For the text-containing cell, return its midpoint in [X, Y] coordinate format. 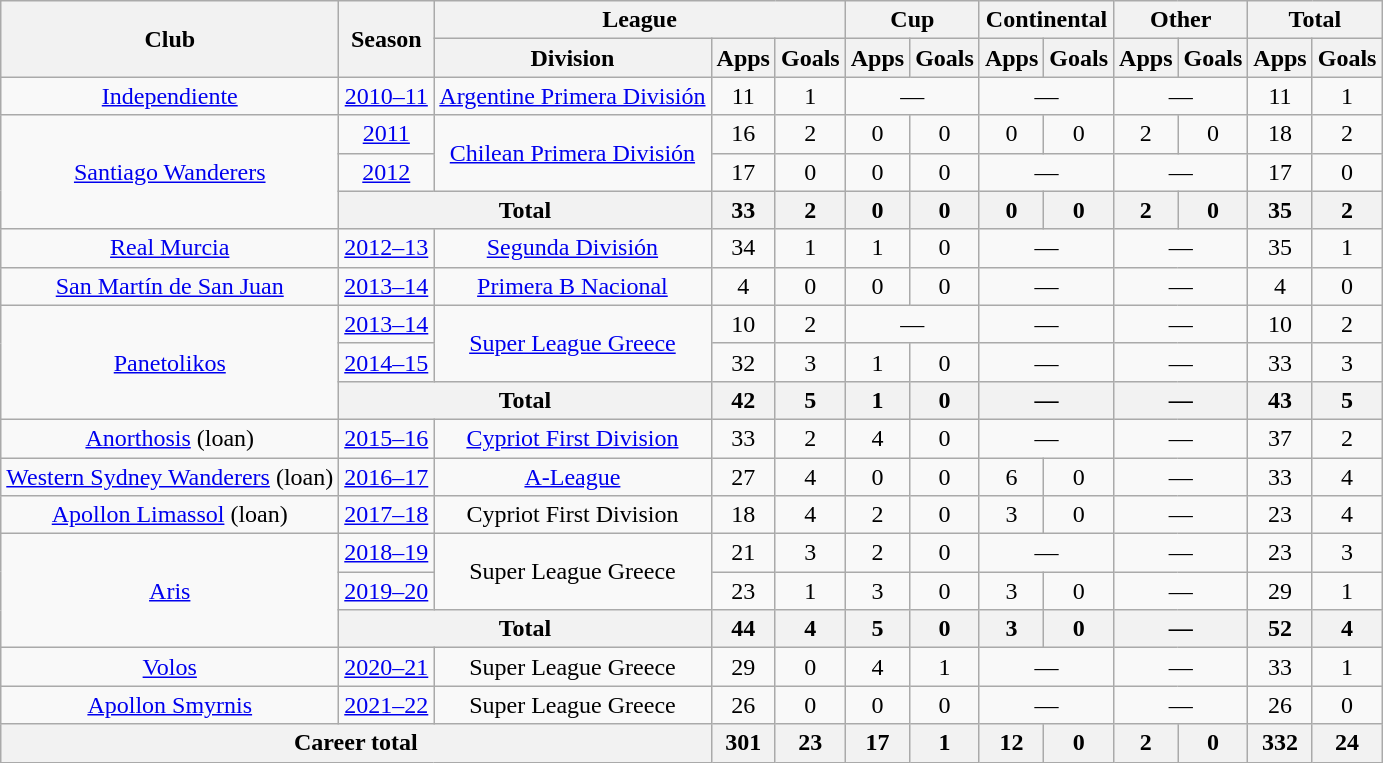
Segunda División [572, 248]
24 [1347, 743]
16 [743, 134]
San Martín de San Juan [170, 286]
43 [1280, 400]
2018–19 [386, 553]
2016–17 [386, 477]
Division [572, 58]
Apollon Limassol (loan) [170, 515]
27 [743, 477]
2012 [386, 172]
Independiente [170, 96]
Other [1181, 20]
2015–16 [386, 438]
2014–15 [386, 362]
Western Sydney Wanderers (loan) [170, 477]
2012–13 [386, 248]
44 [743, 629]
A-League [572, 477]
Season [386, 39]
52 [1280, 629]
2021–22 [386, 705]
2020–21 [386, 667]
2011 [386, 134]
12 [1011, 743]
32 [743, 362]
2019–20 [386, 591]
Continental [1046, 20]
Volos [170, 667]
21 [743, 553]
Santiago Wanderers [170, 172]
League [640, 20]
Anorthosis (loan) [170, 438]
Aris [170, 591]
2010–11 [386, 96]
Apollon Smyrnis [170, 705]
Primera B Nacional [572, 286]
34 [743, 248]
42 [743, 400]
2017–18 [386, 515]
Real Murcia [170, 248]
Cup [912, 20]
Club [170, 39]
37 [1280, 438]
Career total [356, 743]
Argentine Primera División [572, 96]
332 [1280, 743]
301 [743, 743]
Chilean Primera División [572, 153]
Panetolikos [170, 362]
6 [1011, 477]
